From the cell containing the given text, extract its center point as (x, y) coordinate. 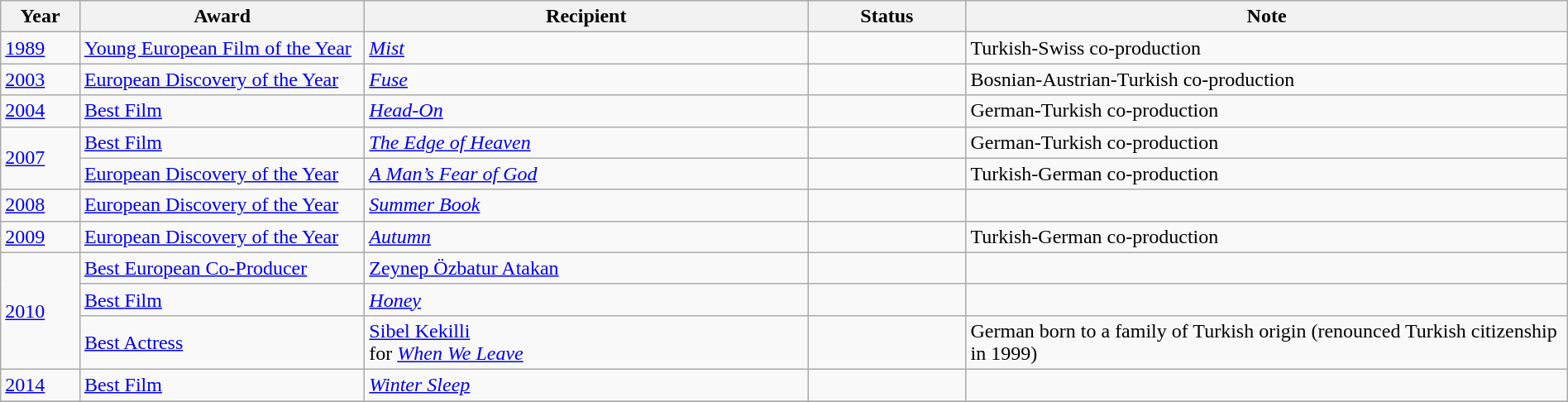
Head-On (586, 111)
The Edge of Heaven (586, 142)
Honey (586, 299)
Winter Sleep (586, 385)
2007 (41, 158)
German born to a family of Turkish origin (renounced Turkish citizenship in 1999) (1267, 342)
Status (887, 17)
Bosnian-Austrian-Turkish co-production (1267, 79)
Best European Co-Producer (222, 268)
2010 (41, 311)
2004 (41, 111)
Year (41, 17)
Sibel Kekilli for When We Leave (586, 342)
Summer Book (586, 205)
Best Actress (222, 342)
Note (1267, 17)
Recipient (586, 17)
Zeynep Özbatur Atakan (586, 268)
2008 (41, 205)
Fuse (586, 79)
Turkish-Swiss co-production (1267, 48)
2014 (41, 385)
Young European Film of the Year (222, 48)
A Man’s Fear of God (586, 174)
2009 (41, 237)
Mist (586, 48)
Autumn (586, 237)
2003 (41, 79)
Award (222, 17)
1989 (41, 48)
